Search for the cell housing the specified text and yield its (X, Y) center coordinate. 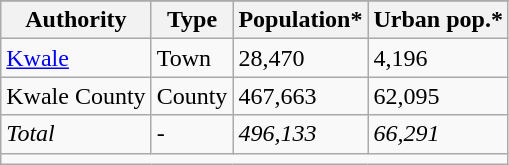
Type (192, 20)
66,291 (438, 134)
Kwale (76, 58)
467,663 (300, 96)
62,095 (438, 96)
Town (192, 58)
Total (76, 134)
496,133 (300, 134)
Urban pop.* (438, 20)
- (192, 134)
28,470 (300, 58)
Population* (300, 20)
County (192, 96)
4,196 (438, 58)
Authority (76, 20)
Kwale County (76, 96)
